Output the [X, Y] coordinate of the center of the cell containing the given text.  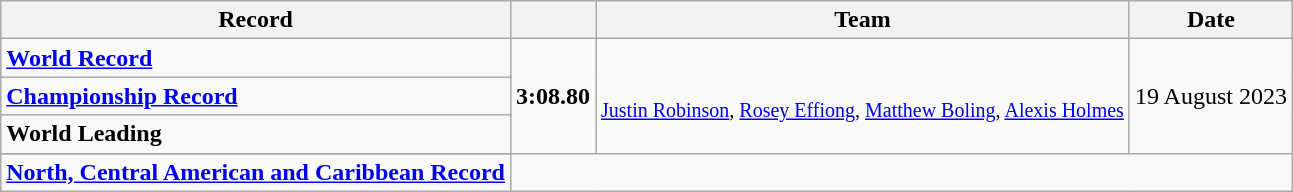
World Leading [256, 134]
Team [863, 20]
Record [256, 20]
3:08.80 [552, 96]
19 August 2023 [1210, 96]
Date [1210, 20]
Justin Robinson, Rosey Effiong, Matthew Boling, Alexis Holmes [863, 96]
North, Central American and Caribbean Record [256, 172]
Championship Record [256, 96]
World Record [256, 58]
